Output the [X, Y] coordinate of the center of the cell containing the given text.  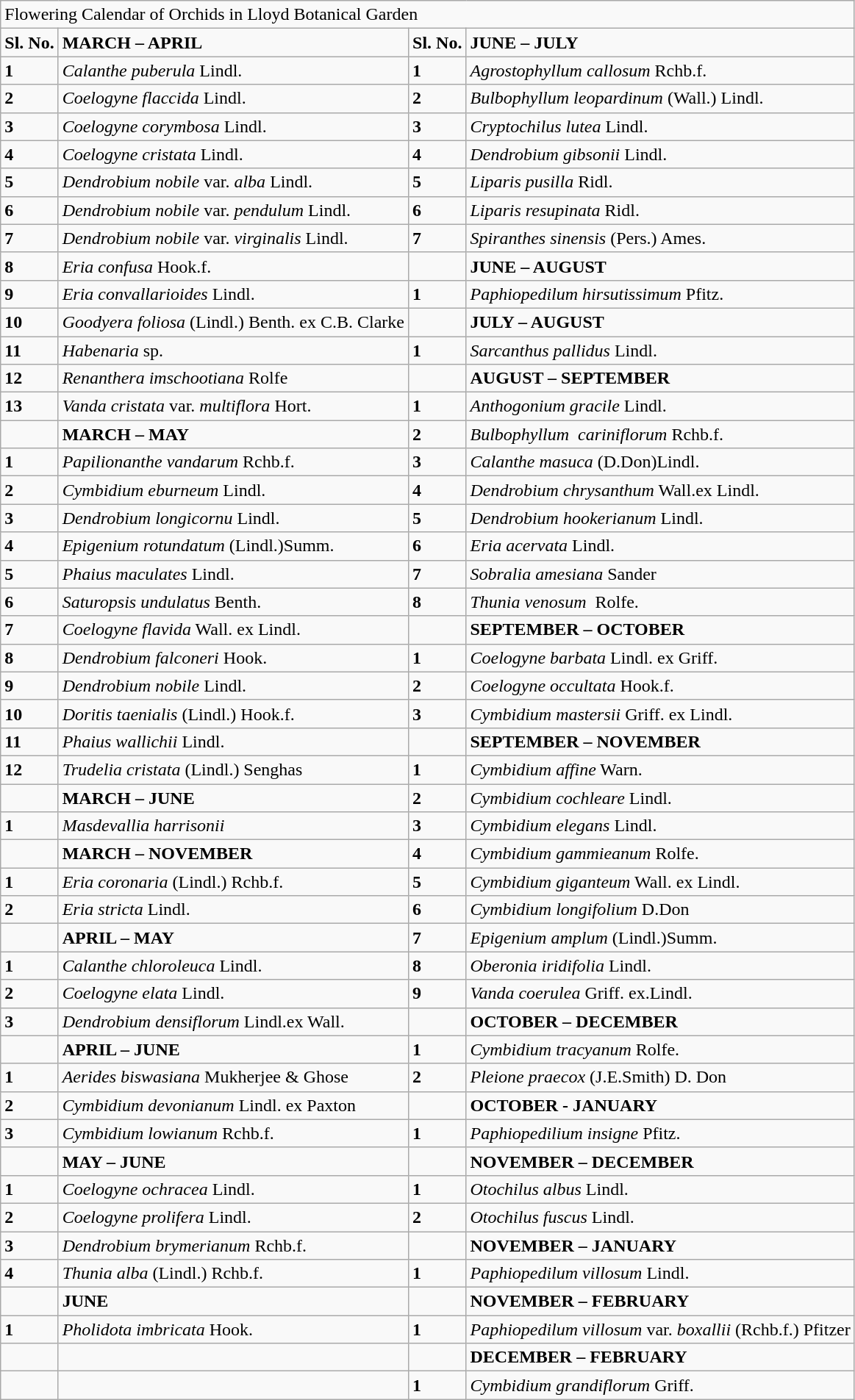
Eria coronaria (Lindl.) Rchb.f. [233, 882]
Coelogyne ochracea Lindl. [233, 1189]
MAY – JUNE [233, 1161]
Phaius wallichii Lindl. [233, 742]
Doritis taenialis (Lindl.) Hook.f. [233, 714]
Calanthe puberula Lindl. [233, 71]
Paphiopedilium insigne Pfitz. [660, 1133]
Oberonia iridifolia Lindl. [660, 966]
NOVEMBER – DECEMBER [660, 1161]
Phaius maculates Lindl. [233, 574]
Pleione praecox (J.E.Smith) D. Don [660, 1077]
Cymbidium gammieanum Rolfe. [660, 854]
Calanthe masuca (D.Don)Lindl. [660, 462]
Cymbidium lowianum Rchb.f. [233, 1133]
Cymbidium devonianum Lindl. ex Paxton [233, 1105]
Cymbidium affine Warn. [660, 769]
Vanda cristata var. multiflora Hort. [233, 406]
Coelogyne flaccida Lindl. [233, 98]
NOVEMBER – JANUARY [660, 1246]
Cymbidium cochleare Lindl. [660, 797]
Thunia alba (Lindl.) Rchb.f. [233, 1274]
JUNE – JULY [660, 43]
Habenaria sp. [233, 351]
Epigenium rotundatum (Lindl.)Summ. [233, 546]
MARCH – JUNE [233, 797]
Cymbidium elegans Lindl. [660, 826]
Coelogyne barbata Lindl. ex Griff. [660, 658]
JUNE [233, 1302]
Dendrobium hookerianum Lindl. [660, 518]
Liparis resupinata Ridl. [660, 210]
Renanthera imschootiana Rolfe [233, 378]
DECEMBER – FEBRUARY [660, 1357]
Anthogonium gracile Lindl. [660, 406]
JUNE – AUGUST [660, 266]
Goodyera foliosa (Lindl.) Benth. ex C.B. Clarke [233, 322]
Dendrobium chrysanthum Wall.ex Lindl. [660, 490]
MARCH – MAY [233, 434]
APRIL – JUNE [233, 1049]
MARCH – APRIL [233, 43]
JULY – AUGUST [660, 322]
Sobralia amesiana Sander [660, 574]
Cymbidium mastersii Griff. ex Lindl. [660, 714]
OCTOBER - JANUARY [660, 1105]
Papilionanthe vandarum Rchb.f. [233, 462]
Cymbidium longifolium D.Don [660, 910]
Eria convallarioides Lindl. [233, 294]
Dendrobium longicornu Lindl. [233, 518]
Coelogyne cristata Lindl. [233, 154]
Calanthe chloroleuca Lindl. [233, 966]
Dendrobium nobile var. alba Lindl. [233, 182]
Coelogyne elata Lindl. [233, 994]
Bulbophyllum leopardinum (Wall.) Lindl. [660, 98]
Cymbidium eburneum Lindl. [233, 490]
Dendrobium gibsonii Lindl. [660, 154]
Pholidota imbricata Hook. [233, 1329]
SEPTEMBER – NOVEMBER [660, 742]
Otochilus albus Lindl. [660, 1189]
Flowering Calendar of Orchids in Lloyd Botanical Garden [428, 15]
Eria confusa Hook.f. [233, 266]
Coelogyne corymbosa Lindl. [233, 126]
Dendrobium densiflorum Lindl.ex Wall. [233, 1022]
Cryptochilus lutea Lindl. [660, 126]
Dendrobium nobile Lindl. [233, 686]
Epigenium amplum (Lindl.)Summ. [660, 938]
NOVEMBER – FEBRUARY [660, 1302]
Cymbidium grandiflorum Griff. [660, 1385]
Sarcanthus pallidus Lindl. [660, 351]
MARCH – NOVEMBER [233, 854]
Eria acervata Lindl. [660, 546]
Aerides biswasiana Mukherjee & Ghose [233, 1077]
Dendrobium brymerianum Rchb.f. [233, 1246]
Saturopsis undulatus Benth. [233, 602]
SEPTEMBER – OCTOBER [660, 630]
Cymbidium giganteum Wall. ex Lindl. [660, 882]
Trudelia cristata (Lindl.) Senghas [233, 769]
Spiranthes sinensis (Pers.) Ames. [660, 238]
Coelogyne flavida Wall. ex Lindl. [233, 630]
Coelogyne prolifera Lindl. [233, 1217]
13 [29, 406]
APRIL – MAY [233, 938]
Coelogyne occultata Hook.f. [660, 686]
AUGUST – SEPTEMBER [660, 378]
Vanda coerulea Griff. ex.Lindl. [660, 994]
Bulbophyllum cariniflorum Rchb.f. [660, 434]
Cymbidium tracyanum Rolfe. [660, 1049]
Dendrobium falconeri Hook. [233, 658]
Liparis pusilla Ridl. [660, 182]
Dendrobium nobile var. pendulum Lindl. [233, 210]
Paphiopedilum villosum Lindl. [660, 1274]
Otochilus fuscus Lindl. [660, 1217]
Paphiopedilum villosum var. boxallii (Rchb.f.) Pfitzer [660, 1329]
Masdevallia harrisonii [233, 826]
Agrostophyllum callosum Rchb.f. [660, 71]
Dendrobium nobile var. virginalis Lindl. [233, 238]
Eria stricta Lindl. [233, 910]
OCTOBER – DECEMBER [660, 1022]
Paphiopedilum hirsutissimum Pfitz. [660, 294]
Thunia venosum Rolfe. [660, 602]
